Search for the cell housing the specified text and yield its (x, y) center coordinate. 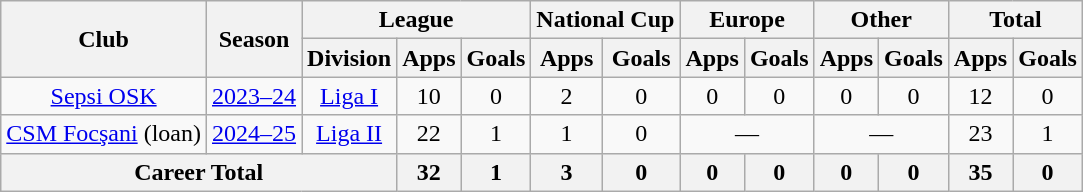
2 (567, 96)
National Cup (606, 20)
10 (429, 96)
Division (350, 58)
Liga II (350, 134)
23 (980, 134)
Club (104, 39)
2024–25 (254, 134)
Sepsi OSK (104, 96)
CSM Focşani (loan) (104, 134)
League (416, 20)
Career Total (199, 172)
32 (429, 172)
2023–24 (254, 96)
Total (1015, 20)
Other (881, 20)
22 (429, 134)
Liga I (350, 96)
3 (567, 172)
35 (980, 172)
Season (254, 39)
Europe (747, 20)
12 (980, 96)
